Return [x, y] of the center of cell containing provided text 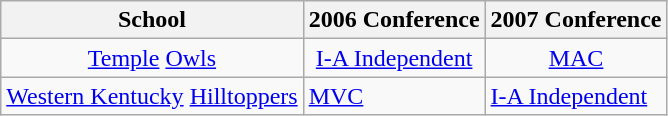
School [152, 20]
Temple Owls [152, 58]
2006 Conference [394, 20]
MAC [576, 58]
2007 Conference [576, 20]
MVC [394, 96]
Western Kentucky Hilltoppers [152, 96]
